Extract the (X, Y) coordinate from the center of the cell holding the provided text.  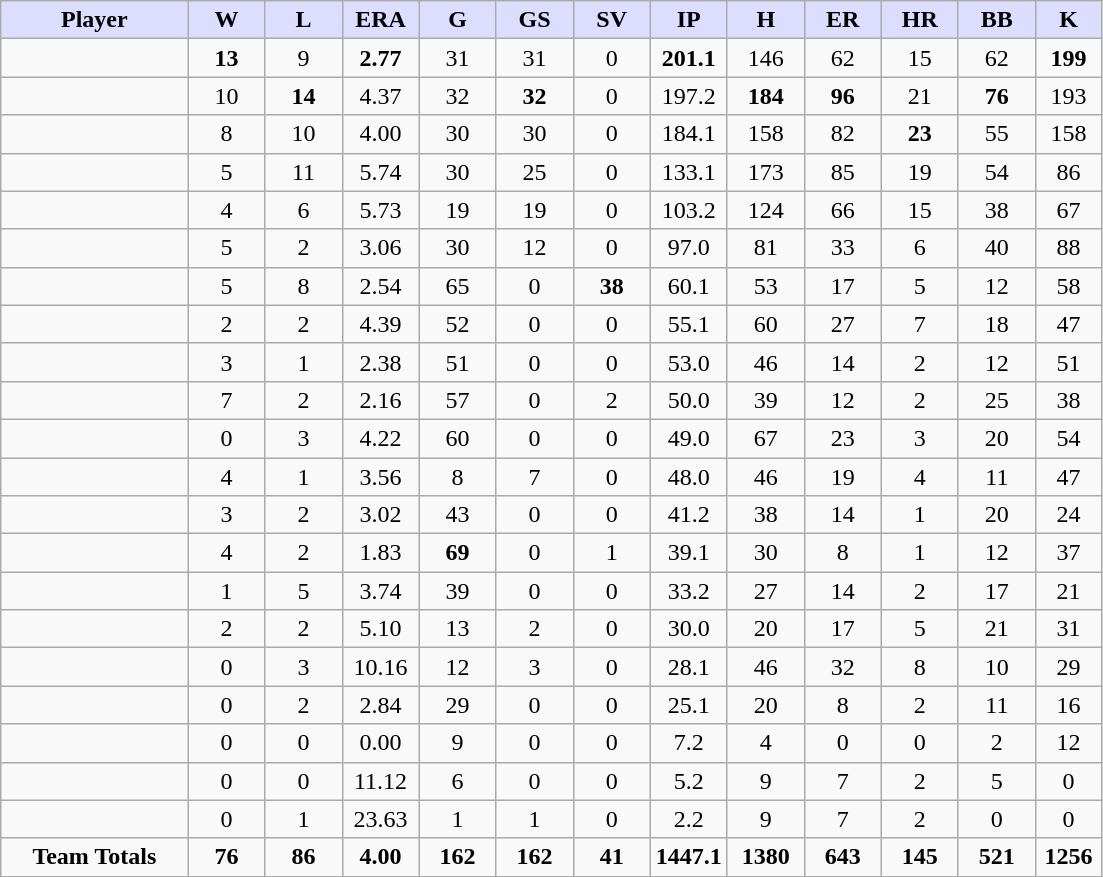
52 (458, 324)
H (766, 20)
2.2 (688, 819)
1256 (1068, 857)
40 (996, 248)
25.1 (688, 705)
5.10 (380, 629)
3.74 (380, 591)
66 (842, 210)
53 (766, 286)
30.0 (688, 629)
W (226, 20)
41.2 (688, 515)
55 (996, 134)
201.1 (688, 58)
199 (1068, 58)
24 (1068, 515)
5.73 (380, 210)
58 (1068, 286)
1447.1 (688, 857)
2.38 (380, 362)
5.74 (380, 172)
16 (1068, 705)
23.63 (380, 819)
57 (458, 400)
2.16 (380, 400)
1.83 (380, 553)
37 (1068, 553)
4.22 (380, 438)
133.1 (688, 172)
28.1 (688, 667)
L (304, 20)
0.00 (380, 743)
82 (842, 134)
55.1 (688, 324)
GS (534, 20)
50.0 (688, 400)
33.2 (688, 591)
HR (920, 20)
G (458, 20)
7.2 (688, 743)
4.39 (380, 324)
184 (766, 96)
10.16 (380, 667)
2.84 (380, 705)
1380 (766, 857)
124 (766, 210)
SV (612, 20)
145 (920, 857)
97.0 (688, 248)
103.2 (688, 210)
88 (1068, 248)
11.12 (380, 781)
2.54 (380, 286)
33 (842, 248)
43 (458, 515)
193 (1068, 96)
521 (996, 857)
96 (842, 96)
48.0 (688, 477)
3.06 (380, 248)
173 (766, 172)
85 (842, 172)
18 (996, 324)
4.37 (380, 96)
60.1 (688, 286)
3.56 (380, 477)
BB (996, 20)
65 (458, 286)
197.2 (688, 96)
69 (458, 553)
ERA (380, 20)
K (1068, 20)
IP (688, 20)
53.0 (688, 362)
146 (766, 58)
ER (842, 20)
184.1 (688, 134)
Team Totals (94, 857)
5.2 (688, 781)
49.0 (688, 438)
41 (612, 857)
39.1 (688, 553)
643 (842, 857)
81 (766, 248)
3.02 (380, 515)
Player (94, 20)
2.77 (380, 58)
